Output the (X, Y) coordinate of the center of the cell containing the given text.  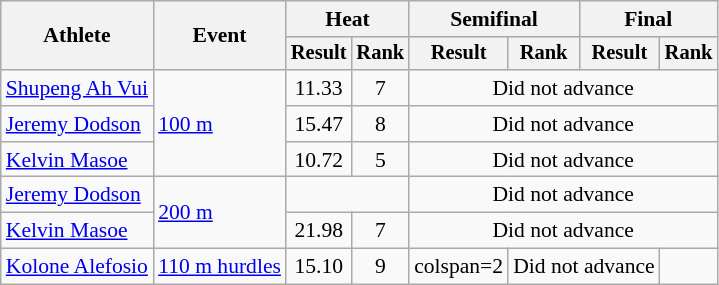
Athlete (77, 36)
110 m hurdles (220, 267)
Semifinal (494, 19)
200 m (220, 212)
Event (220, 36)
Kolone Alefosio (77, 267)
9 (380, 267)
8 (380, 124)
100 m (220, 124)
21.98 (319, 231)
colspan=2 (458, 267)
15.10 (319, 267)
10.72 (319, 160)
5 (380, 160)
Final (648, 19)
15.47 (319, 124)
Shupeng Ah Vui (77, 88)
Heat (348, 19)
11.33 (319, 88)
